For the text-containing cell, return its midpoint in (x, y) coordinate format. 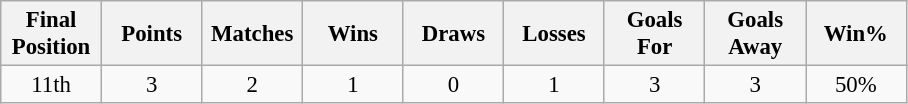
Wins (354, 34)
50% (856, 85)
0 (454, 85)
Goals For (654, 34)
Goals Away (756, 34)
Final Position (52, 34)
Matches (252, 34)
Draws (454, 34)
11th (52, 85)
Losses (554, 34)
2 (252, 85)
Points (152, 34)
Win% (856, 34)
